Extract the [x, y] coordinate from the center of the cell holding the provided text.  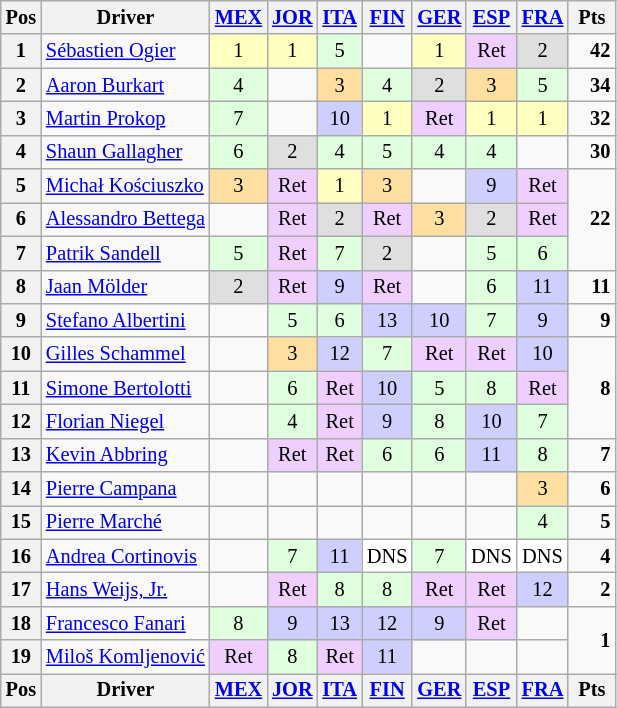
15 [21, 522]
16 [21, 556]
22 [592, 220]
Alessandro Bettega [126, 219]
Stefano Albertini [126, 320]
Gilles Schammel [126, 354]
Simone Bertolotti [126, 388]
30 [592, 152]
Francesco Fanari [126, 623]
Michał Kościuszko [126, 186]
Hans Weijs, Jr. [126, 589]
Kevin Abbring [126, 455]
Pierre Marché [126, 522]
17 [21, 589]
Jaan Mölder [126, 287]
Martin Prokop [126, 118]
Pierre Campana [126, 489]
Shaun Gallagher [126, 152]
19 [21, 657]
Andrea Cortinovis [126, 556]
42 [592, 51]
Patrik Sandell [126, 253]
18 [21, 623]
Sébastien Ogier [126, 51]
14 [21, 489]
Miloš Komljenović [126, 657]
32 [592, 118]
Aaron Burkart [126, 85]
34 [592, 85]
Florian Niegel [126, 421]
